Capture the cell that displays the provided text and extract its [X, Y] central coordinate. 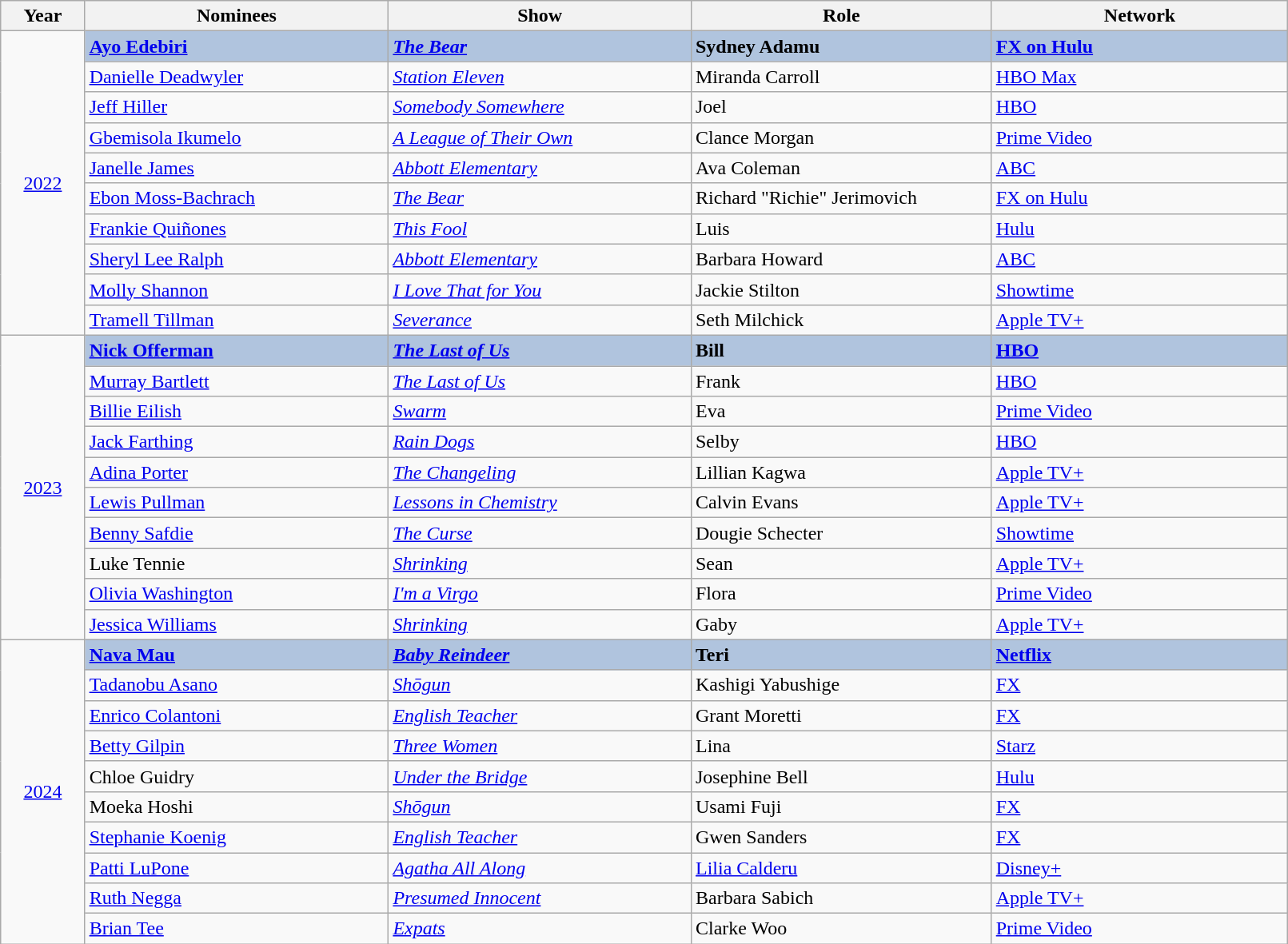
Grant Moretti [841, 715]
Tadanobu Asano [237, 685]
Ebon Moss-Bachrach [237, 198]
Ayo Edebiri [237, 46]
Danielle Deadwyler [237, 77]
Expats [540, 929]
Somebody Somewhere [540, 107]
Baby Reindeer [540, 655]
2024 [43, 791]
Network [1140, 16]
Seth Milchick [841, 320]
Jack Farthing [237, 442]
Clance Morgan [841, 137]
Luis [841, 229]
Presumed Innocent [540, 898]
Gaby [841, 624]
Murray Bartlett [237, 381]
Dougie Schecter [841, 533]
Role [841, 16]
Disney+ [1140, 867]
Flora [841, 594]
Molly Shannon [237, 289]
Olivia Washington [237, 594]
Sean [841, 564]
HBO Max [1140, 77]
Luke Tennie [237, 564]
Swarm [540, 412]
2022 [43, 184]
Gbemisola Ikumelo [237, 137]
Calvin Evans [841, 503]
Three Women [540, 746]
Teri [841, 655]
Barbara Sabich [841, 898]
Lewis Pullman [237, 503]
Clarke Woo [841, 929]
Netflix [1140, 655]
Janelle James [237, 168]
Sheryl Lee Ralph [237, 259]
Miranda Carroll [841, 77]
I'm a Virgo [540, 594]
Patti LuPone [237, 867]
The Changeling [540, 472]
Nominees [237, 16]
Enrico Colantoni [237, 715]
Bill [841, 350]
Barbara Howard [841, 259]
Betty Gilpin [237, 746]
Ava Coleman [841, 168]
A League of Their Own [540, 137]
Agatha All Along [540, 867]
Show [540, 16]
I Love That for You [540, 289]
Richard "Richie" Jerimovich [841, 198]
Kashigi Yabushige [841, 685]
Frank [841, 381]
Jeff Hiller [237, 107]
Sydney Adamu [841, 46]
Jackie Stilton [841, 289]
Brian Tee [237, 929]
Josephine Bell [841, 776]
2023 [43, 488]
This Fool [540, 229]
Frankie Quiñones [237, 229]
Lessons in Chemistry [540, 503]
Adina Porter [237, 472]
Nava Mau [237, 655]
Selby [841, 442]
Lilia Calderu [841, 867]
Benny Safdie [237, 533]
Joel [841, 107]
Jessica Williams [237, 624]
Chloe Guidry [237, 776]
Eva [841, 412]
Gwen Sanders [841, 837]
Under the Bridge [540, 776]
Usami Fuji [841, 807]
Starz [1140, 746]
Station Eleven [540, 77]
Stephanie Koenig [237, 837]
Billie Eilish [237, 412]
Lina [841, 746]
Tramell Tillman [237, 320]
The Curse [540, 533]
Nick Offerman [237, 350]
Severance [540, 320]
Lillian Kagwa [841, 472]
Ruth Negga [237, 898]
Moeka Hoshi [237, 807]
Year [43, 16]
Rain Dogs [540, 442]
